For the text-containing cell, return its midpoint in (X, Y) coordinate format. 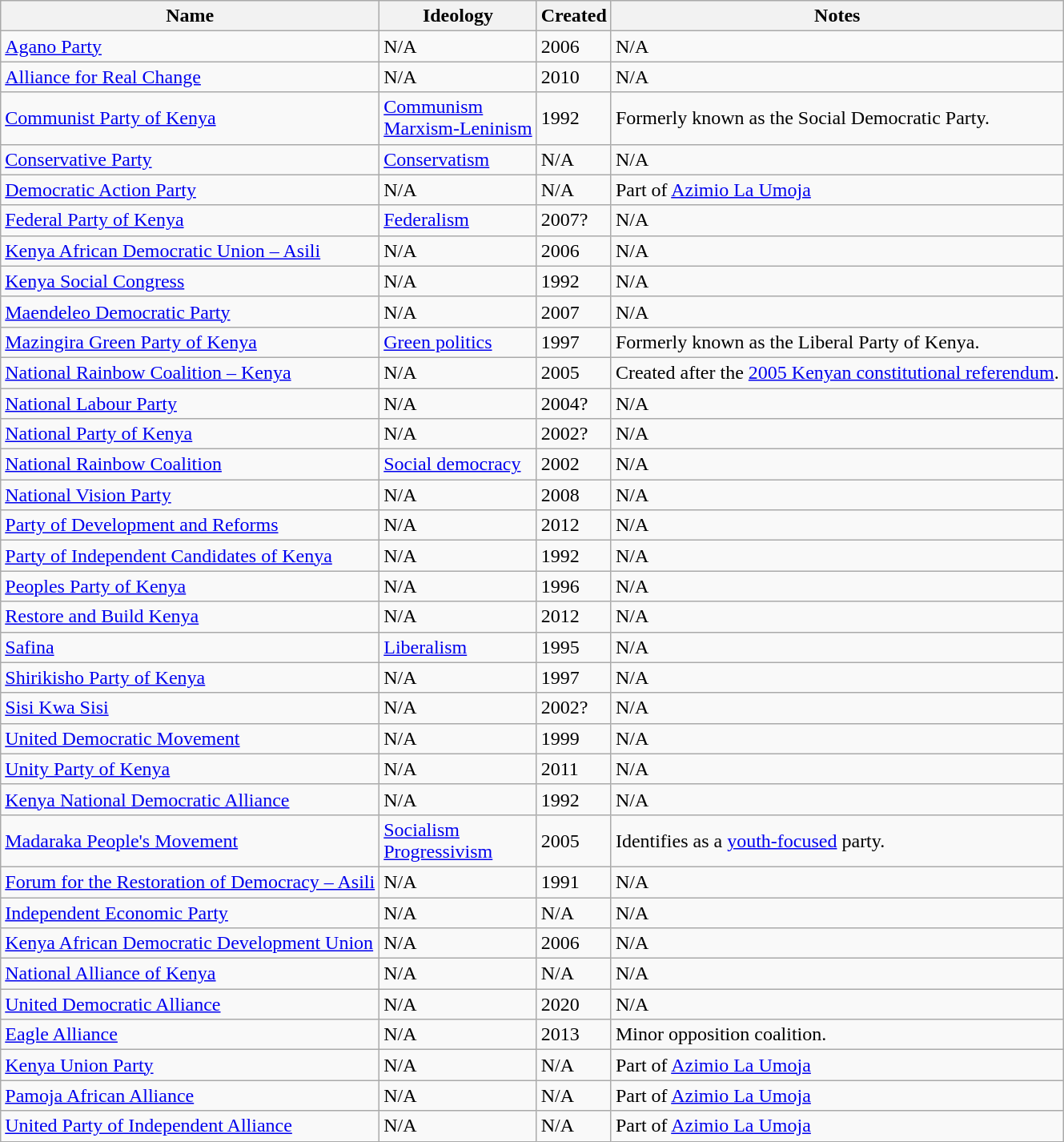
Peoples Party of Kenya (191, 586)
Sisi Kwa Sisi (191, 708)
Kenya Union Party (191, 1065)
Forum for the Restoration of Democracy – Asili (191, 882)
Communist Party of Kenya (191, 119)
Unity Party of Kenya (191, 769)
Ideology (458, 16)
1999 (573, 738)
2013 (573, 1035)
2004? (573, 403)
National Alliance of Kenya (191, 974)
National Rainbow Coalition (191, 464)
Conservatism (458, 159)
2011 (573, 769)
CommunismMarxism-Leninism (458, 119)
Kenya African Democratic Union – Asili (191, 251)
Notes (837, 16)
Created (573, 16)
Eagle Alliance (191, 1035)
1995 (573, 647)
Green politics (458, 342)
Party of Independent Candidates of Kenya (191, 556)
United Party of Independent Alliance (191, 1126)
1996 (573, 586)
Kenya African Democratic Development Union (191, 943)
Maendeleo Democratic Party (191, 312)
United Democratic Alliance (191, 1004)
Democratic Action Party (191, 190)
SocialismProgressivism (458, 841)
Minor opposition coalition. (837, 1035)
Name (191, 16)
2020 (573, 1004)
2007? (573, 220)
Created after the 2005 Kenyan constitutional referendum. (837, 372)
Mazingira Green Party of Kenya (191, 342)
Formerly known as the Liberal Party of Kenya. (837, 342)
Pamoja African Alliance (191, 1096)
Agano Party (191, 46)
2010 (573, 77)
Independent Economic Party (191, 912)
National Party of Kenya (191, 434)
Social democracy (458, 464)
Party of Development and Reforms (191, 525)
National Vision Party (191, 495)
National Labour Party (191, 403)
United Democratic Movement (191, 738)
2008 (573, 495)
Safina (191, 647)
Conservative Party (191, 159)
National Rainbow Coalition – Kenya (191, 372)
Identifies as a youth-focused party. (837, 841)
Liberalism (458, 647)
Federal Party of Kenya (191, 220)
2002 (573, 464)
Kenya National Democratic Alliance (191, 799)
Kenya Social Congress (191, 281)
Madaraka People's Movement (191, 841)
Federalism (458, 220)
Alliance for Real Change (191, 77)
Shirikisho Party of Kenya (191, 678)
Restore and Build Kenya (191, 617)
Formerly known as the Social Democratic Party. (837, 119)
1991 (573, 882)
2007 (573, 312)
